Locate the cell with the specified text and output its [X, Y] center coordinate. 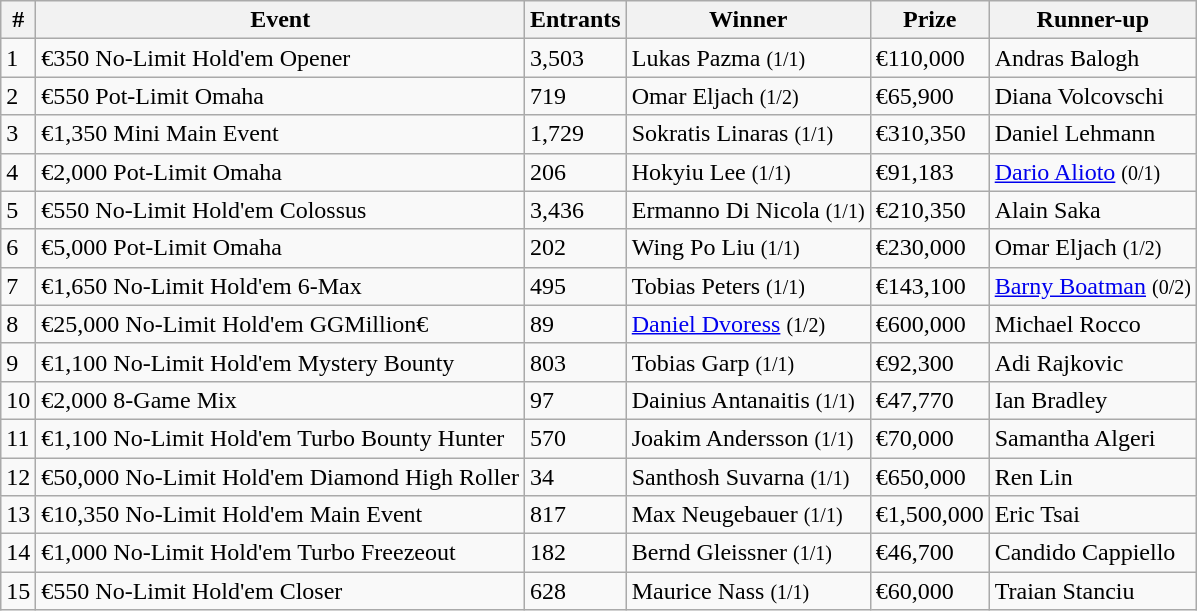
495 [575, 286]
13 [18, 515]
182 [575, 553]
570 [575, 438]
€1,650 No-Limit Hold'em 6-Max [280, 286]
Santhosh Suvarna (1/1) [748, 477]
Adi Rajkovic [1092, 362]
€5,000 Pot-Limit Omaha [280, 248]
Wing Po Liu (1/1) [748, 248]
Ermanno Di Nicola (1/1) [748, 210]
Prize [930, 20]
3,436 [575, 210]
Alain Saka [1092, 210]
3,503 [575, 58]
€550 No-Limit Hold'em Colossus [280, 210]
€60,000 [930, 591]
Maurice Nass (1/1) [748, 591]
€230,000 [930, 248]
€600,000 [930, 324]
€550 Pot-Limit Omaha [280, 96]
Ian Bradley [1092, 400]
34 [575, 477]
€310,350 [930, 134]
Entrants [575, 20]
15 [18, 591]
Sokratis Linaras (1/1) [748, 134]
Diana Volcovschi [1092, 96]
Winner [748, 20]
Bernd Gleissner (1/1) [748, 553]
€1,000 No-Limit Hold'em Turbo Freezeout [280, 553]
€1,350 Mini Main Event [280, 134]
Eric Tsai [1092, 515]
206 [575, 172]
1,729 [575, 134]
€92,300 [930, 362]
€1,500,000 [930, 515]
7 [18, 286]
€2,000 8-Game Mix [280, 400]
# [18, 20]
6 [18, 248]
9 [18, 362]
5 [18, 210]
Hokyiu Lee (1/1) [748, 172]
Daniel Lehmann [1092, 134]
Joakim Andersson (1/1) [748, 438]
€210,350 [930, 210]
€50,000 No-Limit Hold'em Diamond High Roller [280, 477]
803 [575, 362]
Andras Balogh [1092, 58]
1 [18, 58]
11 [18, 438]
€650,000 [930, 477]
817 [575, 515]
89 [575, 324]
€46,700 [930, 553]
€1,100 No-Limit Hold'em Mystery Bounty [280, 362]
€65,900 [930, 96]
Lukas Pazma (1/1) [748, 58]
€10,350 No-Limit Hold'em Main Event [280, 515]
Tobias Peters (1/1) [748, 286]
202 [575, 248]
€2,000 Pot-Limit Omaha [280, 172]
3 [18, 134]
€110,000 [930, 58]
€25,000 No-Limit Hold'em GGMillion€ [280, 324]
Dario Alioto (0/1) [1092, 172]
Ren Lin [1092, 477]
€70,000 [930, 438]
2 [18, 96]
Event [280, 20]
€350 No-Limit Hold'em Opener [280, 58]
€143,100 [930, 286]
€91,183 [930, 172]
€47,770 [930, 400]
97 [575, 400]
10 [18, 400]
Michael Rocco [1092, 324]
4 [18, 172]
Max Neugebauer (1/1) [748, 515]
Dainius Antanaitis (1/1) [748, 400]
Barny Boatman (0/2) [1092, 286]
Daniel Dvoress (1/2) [748, 324]
Samantha Algeri [1092, 438]
Candido Cappiello [1092, 553]
628 [575, 591]
Traian Stanciu [1092, 591]
€550 No-Limit Hold'em Closer [280, 591]
12 [18, 477]
14 [18, 553]
Tobias Garp (1/1) [748, 362]
€1,100 No-Limit Hold'em Turbo Bounty Hunter [280, 438]
719 [575, 96]
Runner-up [1092, 20]
8 [18, 324]
